Detect which cell encompasses the target text, then output its [X, Y] center coordinate. 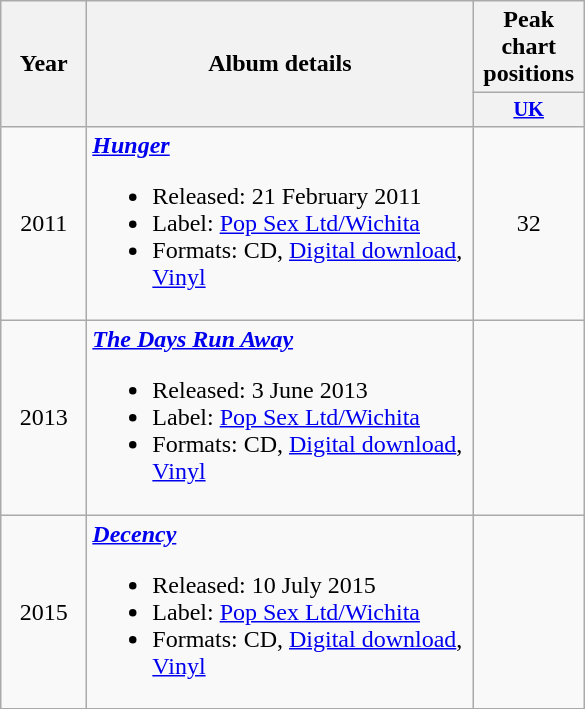
Album details [280, 64]
Year [44, 64]
Peak chart positions [529, 47]
UK [529, 110]
DecencyReleased: 10 July 2015Label: Pop Sex Ltd/WichitaFormats: CD, Digital download, Vinyl [280, 612]
2015 [44, 612]
HungerReleased: 21 February 2011Label: Pop Sex Ltd/WichitaFormats: CD, Digital download, Vinyl [280, 223]
The Days Run AwayReleased: 3 June 2013Label: Pop Sex Ltd/WichitaFormats: CD, Digital download, Vinyl [280, 418]
2011 [44, 223]
32 [529, 223]
2013 [44, 418]
